Return the [x, y] coordinate for the center point of the cell that contains the specified text.  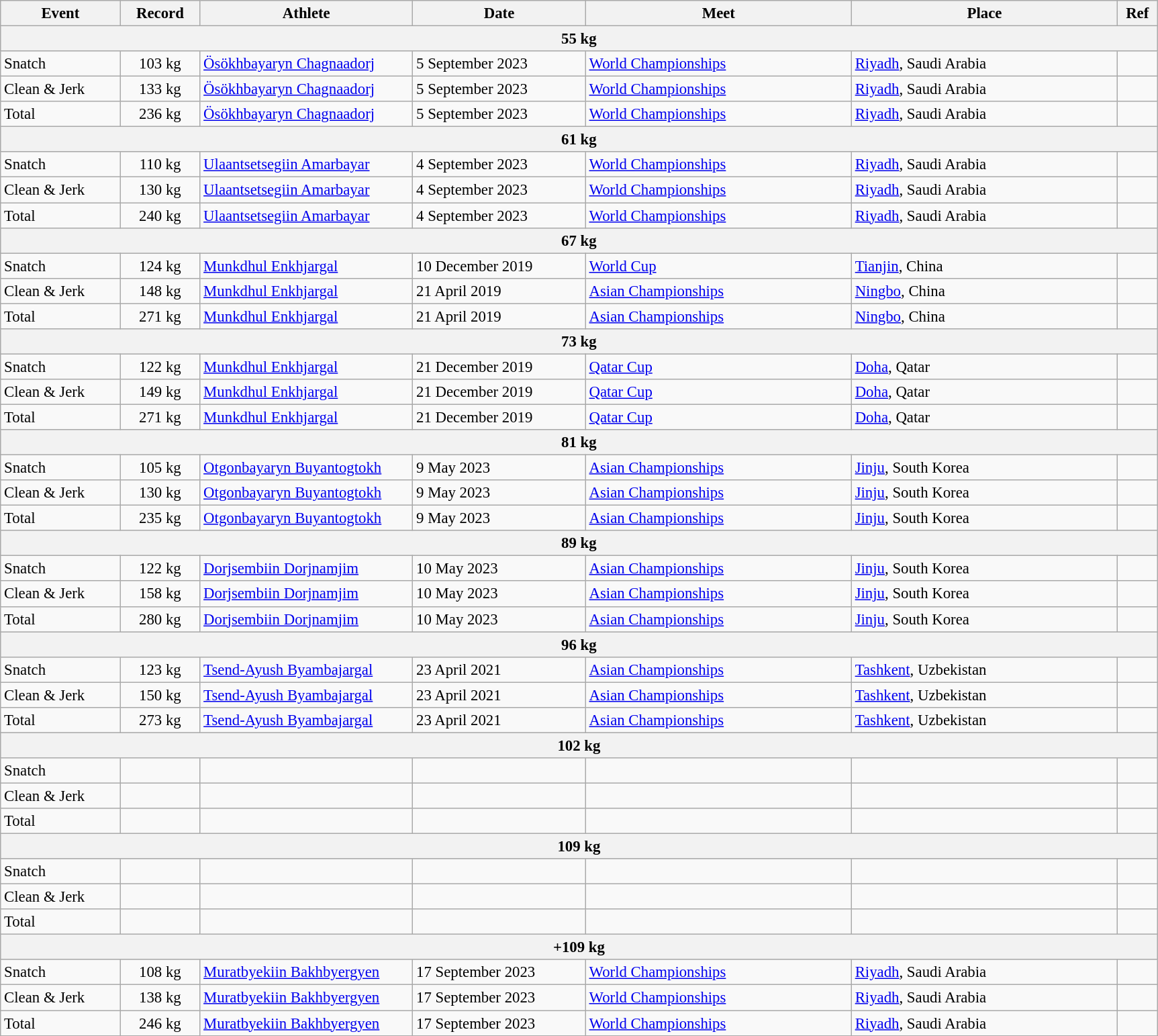
124 kg [160, 266]
138 kg [160, 998]
61 kg [579, 140]
108 kg [160, 973]
73 kg [579, 342]
67 kg [579, 240]
81 kg [579, 442]
246 kg [160, 1023]
240 kg [160, 216]
280 kg [160, 619]
123 kg [160, 669]
103 kg [160, 64]
158 kg [160, 594]
Tianjin, China [984, 266]
World Cup [718, 266]
96 kg [579, 645]
Athlete [306, 13]
149 kg [160, 392]
109 kg [579, 847]
10 December 2019 [499, 266]
Record [160, 13]
Date [499, 13]
273 kg [160, 720]
Event [60, 13]
Ref [1137, 13]
55 kg [579, 39]
148 kg [160, 291]
236 kg [160, 114]
Place [984, 13]
105 kg [160, 468]
+109 kg [579, 947]
Meet [718, 13]
150 kg [160, 695]
110 kg [160, 164]
102 kg [579, 745]
133 kg [160, 89]
235 kg [160, 518]
89 kg [579, 543]
